Search for the cell housing the specified text and yield its (x, y) center coordinate. 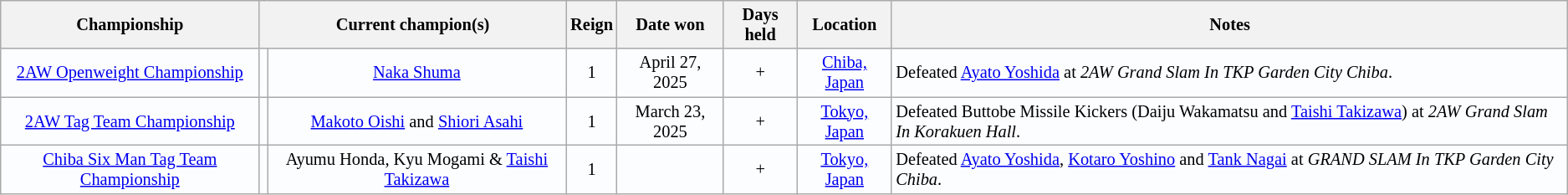
Championship (130, 24)
Reign (592, 24)
Naka Shuma (417, 73)
Defeated Buttobe Missile Kickers (Daiju Wakamatsu and Taishi Takizawa) at 2AW Grand Slam In Korakuen Hall. (1229, 121)
2AW Tag Team Championship (130, 121)
Defeated Ayato Yoshida, Kotaro Yoshino and Tank Nagai at GRAND SLAM In TKP Garden City Chiba. (1229, 169)
April 27, 2025 (671, 73)
Ayumu Honda, Kyu Mogami & Taishi Takizawa (417, 169)
Defeated Ayato Yoshida at 2AW Grand Slam In TKP Garden City Chiba. (1229, 73)
March 23, 2025 (671, 121)
Chiba Six Man Tag Team Championship (130, 169)
Chiba, Japan (845, 73)
Date won (671, 24)
Location (845, 24)
Notes (1229, 24)
2AW Openweight Championship (130, 73)
Makoto Oishi and Shiori Asahi (417, 121)
Days held (760, 24)
Current champion(s) (413, 24)
